Detect which cell encompasses the target text, then output its [x, y] center coordinate. 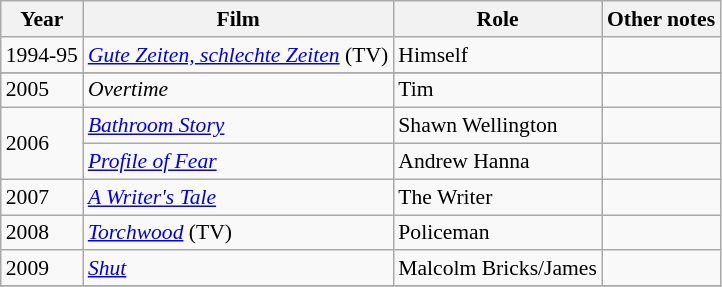
1994-95 [42, 55]
2009 [42, 269]
Gute Zeiten, schlechte Zeiten (TV) [238, 55]
Andrew Hanna [498, 162]
A Writer's Tale [238, 197]
Other notes [661, 19]
Himself [498, 55]
2008 [42, 233]
Shawn Wellington [498, 126]
Torchwood (TV) [238, 233]
Profile of Fear [238, 162]
The Writer [498, 197]
2007 [42, 197]
Role [498, 19]
Policeman [498, 233]
2006 [42, 144]
Shut [238, 269]
Tim [498, 90]
Bathroom Story [238, 126]
2005 [42, 90]
Year [42, 19]
Malcolm Bricks/James [498, 269]
Overtime [238, 90]
Film [238, 19]
